Pinpoint the cell where the given text exists, returning its [X, Y] midpoint coordinate. 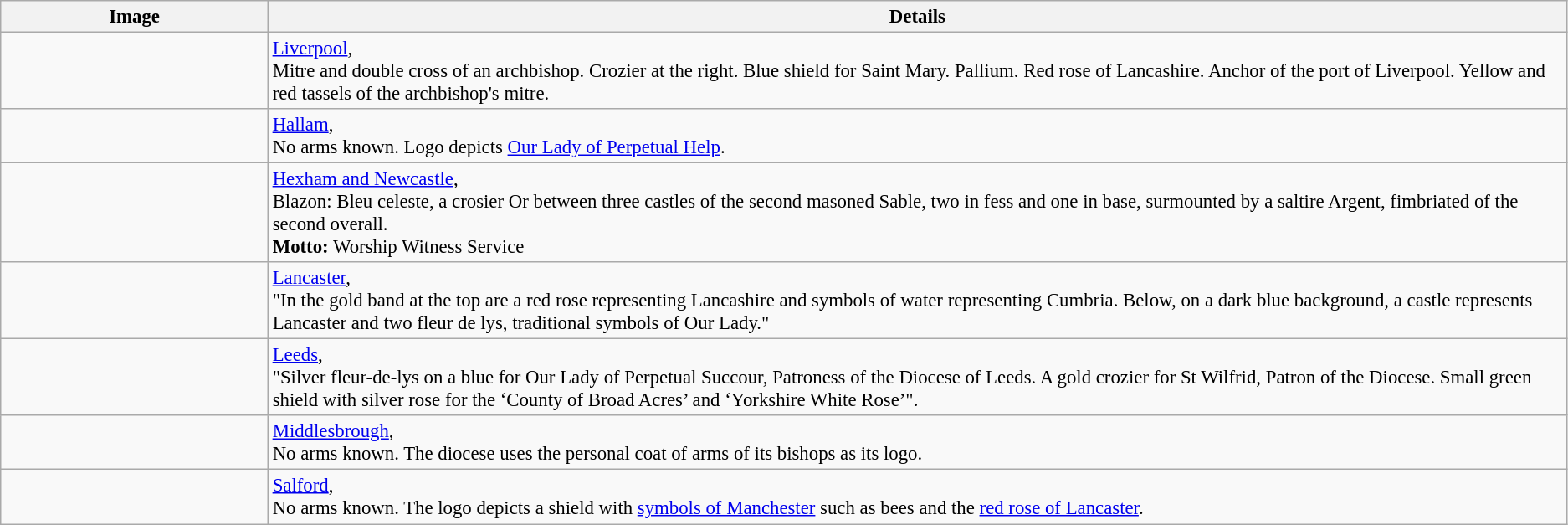
Hallam,No arms known. Logo depicts Our Lady of Perpetual Help. [917, 136]
Salford,No arms known. The logo depicts a shield with symbols of Manchester such as bees and the red rose of Lancaster. [917, 497]
Middlesbrough,No arms known. The diocese uses the personal coat of arms of its bishops as its logo. [917, 442]
Details [917, 17]
Image [135, 17]
